Return (X, Y) of the center of cell containing provided text 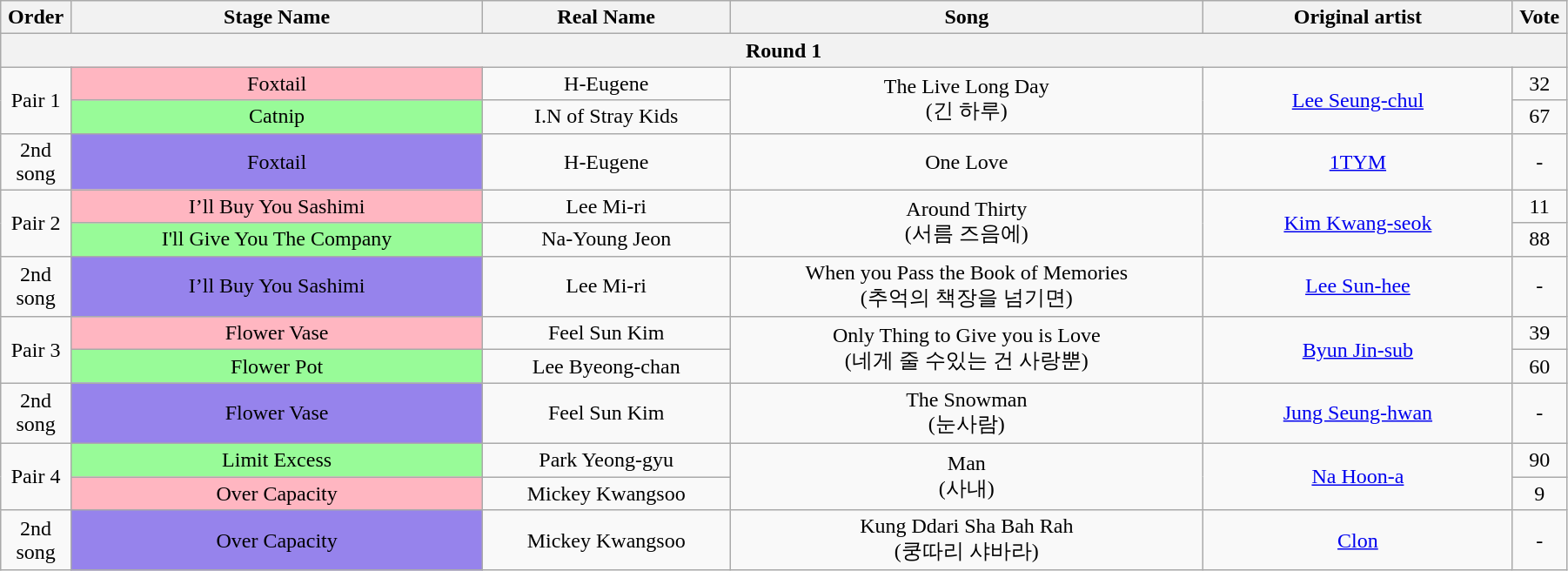
Na-Young Jeon (606, 239)
Byun Jin-sub (1357, 350)
I'll Give You The Company (277, 239)
9 (1540, 494)
Kung Ddari Sha Bah Rah(쿵따리 샤바라) (967, 541)
60 (1540, 366)
1TYM (1357, 162)
Original artist (1357, 17)
Pair 2 (37, 223)
Lee Sun-hee (1357, 286)
Pair 3 (37, 350)
Round 1 (784, 50)
Order (37, 17)
32 (1540, 84)
Park Yeong-gyu (606, 460)
Lee Byeong-chan (606, 366)
Around Thirty(서름 즈음에) (967, 223)
The Snowman(눈사람) (967, 413)
90 (1540, 460)
39 (1540, 333)
Pair 4 (37, 476)
Man(사내) (967, 476)
Flower Pot (277, 366)
Clon (1357, 541)
Catnip (277, 117)
One Love (967, 162)
Song (967, 17)
Kim Kwang-seok (1357, 223)
The Live Long Day(긴 하루) (967, 100)
I.N of Stray Kids (606, 117)
Pair 1 (37, 100)
Na Hoon-a (1357, 476)
Lee Seung-chul (1357, 100)
11 (1540, 206)
Jung Seung-hwan (1357, 413)
When you Pass the Book of Memories(추억의 책장을 넘기면) (967, 286)
Vote (1540, 17)
Limit Excess (277, 460)
Stage Name (277, 17)
88 (1540, 239)
Only Thing to Give you is Love(네게 줄 수있는 건 사랑뿐) (967, 350)
67 (1540, 117)
Real Name (606, 17)
